From the cell containing the given text, extract its center point as (X, Y) coordinate. 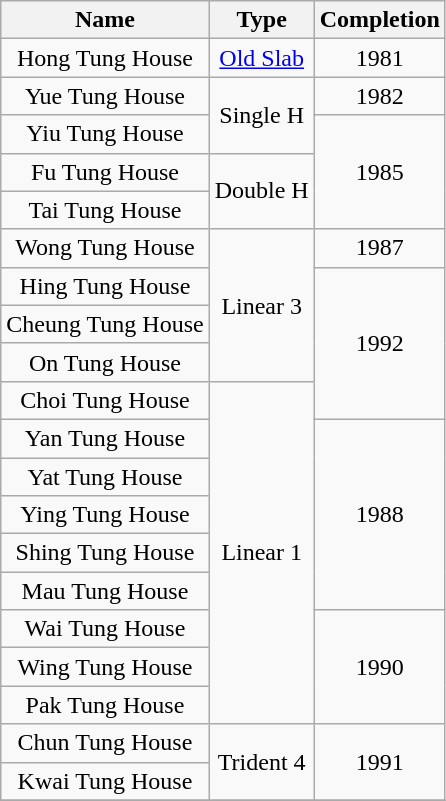
Linear 1 (262, 552)
Ying Tung House (105, 515)
Single H (262, 115)
Completion (380, 20)
1990 (380, 667)
1988 (380, 514)
1981 (380, 58)
Wing Tung House (105, 667)
Wong Tung House (105, 248)
Yan Tung House (105, 438)
Hong Tung House (105, 58)
1982 (380, 96)
Tai Tung House (105, 210)
Cheung Tung House (105, 324)
Shing Tung House (105, 553)
Choi Tung House (105, 400)
Name (105, 20)
Trident 4 (262, 762)
Yiu Tung House (105, 134)
Double H (262, 191)
Type (262, 20)
Yat Tung House (105, 477)
Wai Tung House (105, 629)
Old Slab (262, 58)
1991 (380, 762)
Pak Tung House (105, 705)
Fu Tung House (105, 172)
1987 (380, 248)
On Tung House (105, 362)
1985 (380, 172)
Yue Tung House (105, 96)
1992 (380, 343)
Kwai Tung House (105, 781)
Hing Tung House (105, 286)
Linear 3 (262, 305)
Mau Tung House (105, 591)
Chun Tung House (105, 743)
